Find where the given text appears and provide that cell's center as [x, y] coordinate. 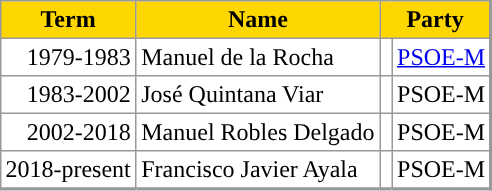
Term [68, 20]
2002-2018 [68, 132]
Party [436, 20]
2018-present [68, 170]
Name [258, 20]
1979-1983 [68, 57]
José Quintana Viar [258, 95]
Manuel Robles Delgado [258, 132]
Manuel de la Rocha [258, 57]
Francisco Javier Ayala [258, 170]
1983-2002 [68, 95]
